Detect which cell encompasses the target text, then output its (x, y) center coordinate. 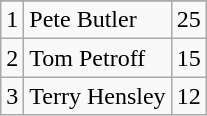
Tom Petroff (98, 58)
Pete Butler (98, 20)
15 (188, 58)
1 (12, 20)
25 (188, 20)
Terry Hensley (98, 96)
12 (188, 96)
3 (12, 96)
2 (12, 58)
